Locate the cell with the specified text and output its (X, Y) center coordinate. 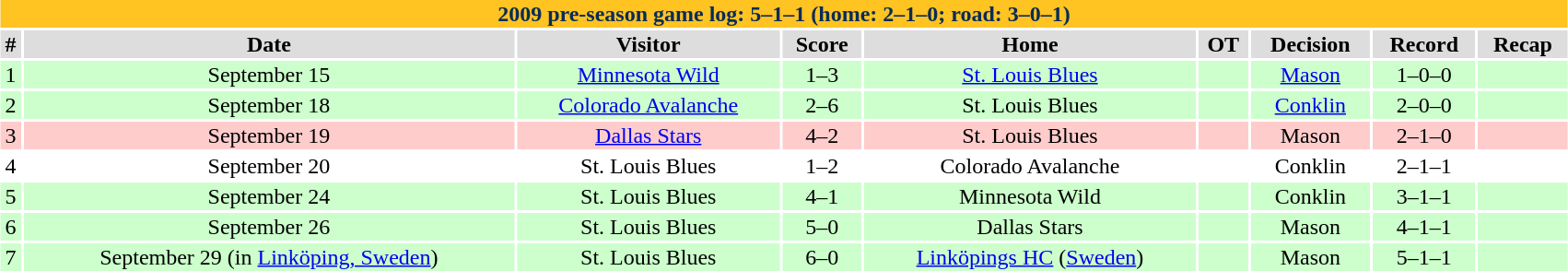
4–1 (822, 196)
6–0 (822, 257)
# (11, 44)
2 (11, 105)
2009 pre-season game log: 5–1–1 (home: 2–1–0; road: 3–0–1) (784, 14)
Date (269, 44)
4–1–1 (1424, 227)
OT (1223, 44)
Decision (1310, 44)
September 19 (269, 135)
2–0–0 (1424, 105)
September 24 (269, 196)
Visitor (649, 44)
1–0–0 (1424, 75)
2–1–0 (1424, 135)
2–6 (822, 105)
Recap (1524, 44)
5 (11, 196)
3–1–1 (1424, 196)
Score (822, 44)
2–1–1 (1424, 166)
Linköpings HC (Sweden) (1030, 257)
5–0 (822, 227)
September 20 (269, 166)
4–2 (822, 135)
September 15 (269, 75)
1–2 (822, 166)
4 (11, 166)
6 (11, 227)
Home (1030, 44)
1 (11, 75)
Record (1424, 44)
1–3 (822, 75)
September 18 (269, 105)
3 (11, 135)
September 29 (in Linköping, Sweden) (269, 257)
7 (11, 257)
5–1–1 (1424, 257)
September 26 (269, 227)
